Find where the given text appears and provide that cell's center as [x, y] coordinate. 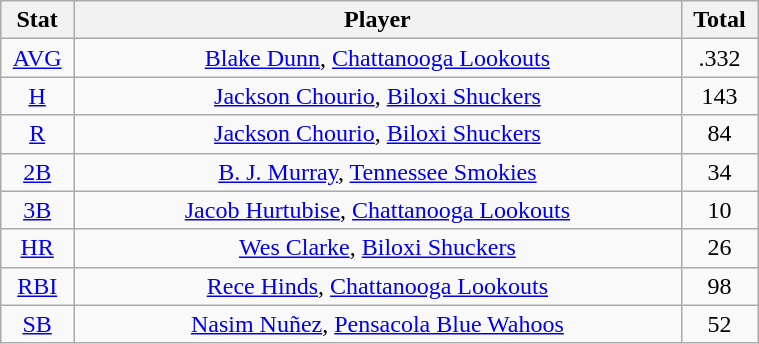
Jacob Hurtubise, Chattanooga Lookouts [378, 210]
Blake Dunn, Chattanooga Lookouts [378, 58]
R [38, 134]
.332 [719, 58]
52 [719, 324]
SB [38, 324]
3B [38, 210]
98 [719, 286]
34 [719, 172]
Rece Hinds, Chattanooga Lookouts [378, 286]
AVG [38, 58]
RBI [38, 286]
Stat [38, 20]
Player [378, 20]
10 [719, 210]
Total [719, 20]
Nasim Nuñez, Pensacola Blue Wahoos [378, 324]
84 [719, 134]
B. J. Murray, Tennessee Smokies [378, 172]
Wes Clarke, Biloxi Shuckers [378, 248]
2B [38, 172]
H [38, 96]
HR [38, 248]
26 [719, 248]
143 [719, 96]
